Capture the cell that displays the provided text and extract its [X, Y] central coordinate. 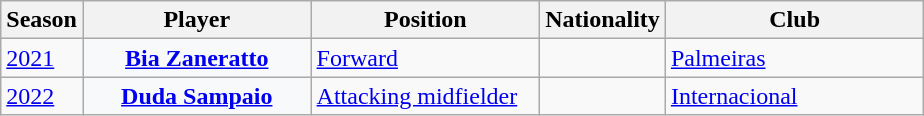
Attacking midfielder [426, 96]
Season [42, 20]
Internacional [794, 96]
2022 [42, 96]
Position [426, 20]
2021 [42, 58]
Bia Zaneratto [196, 58]
Duda Sampaio [196, 96]
Forward [426, 58]
Palmeiras [794, 58]
Player [196, 20]
Club [794, 20]
Nationality [603, 20]
